From the cell containing the given text, extract its center point as [x, y] coordinate. 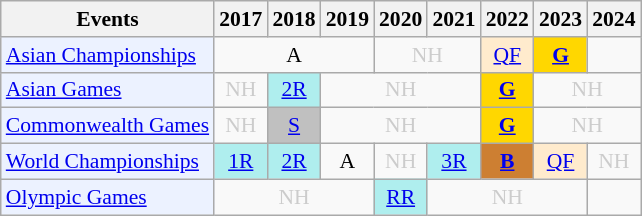
2017 [240, 19]
2019 [348, 19]
Olympic Games [108, 197]
2021 [454, 19]
2020 [400, 19]
S [294, 126]
2024 [614, 19]
B [508, 162]
3R [454, 162]
Commonwealth Games [108, 126]
Asian Championships [108, 55]
World Championships [108, 162]
2023 [560, 19]
2022 [508, 19]
Events [108, 19]
RR [400, 197]
Asian Games [108, 90]
2018 [294, 19]
1R [240, 162]
